Identify which cell holds the provided text, then report its (X, Y) central coordinate. 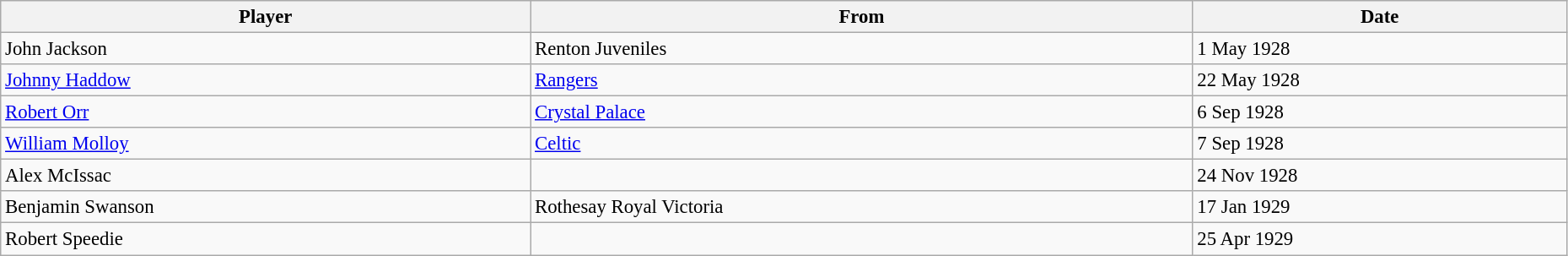
Date (1380, 17)
1 May 1928 (1380, 49)
Player (266, 17)
Rangers (862, 80)
Benjamin Swanson (266, 207)
Renton Juveniles (862, 49)
25 Apr 1929 (1380, 239)
22 May 1928 (1380, 80)
From (862, 17)
Robert Speedie (266, 239)
Rothesay Royal Victoria (862, 207)
John Jackson (266, 49)
7 Sep 1928 (1380, 144)
6 Sep 1928 (1380, 112)
Alex McIssac (266, 176)
Robert Orr (266, 112)
17 Jan 1929 (1380, 207)
Crystal Palace (862, 112)
24 Nov 1928 (1380, 176)
Celtic (862, 144)
William Molloy (266, 144)
Johnny Haddow (266, 80)
